For the text-containing cell, return its midpoint in (x, y) coordinate format. 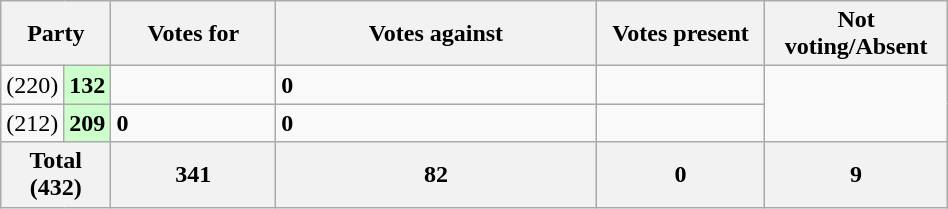
Votes for (194, 34)
341 (194, 174)
209 (88, 123)
Not voting/Absent (856, 34)
Votes against (436, 34)
132 (88, 85)
Votes present (680, 34)
(212) (32, 123)
Total (432) (56, 174)
82 (436, 174)
(220) (32, 85)
9 (856, 174)
Party (56, 34)
